For the text-containing cell, return its midpoint in [X, Y] coordinate format. 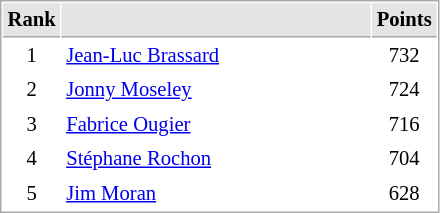
1 [32, 56]
628 [404, 194]
Jonny Moseley [216, 90]
5 [32, 194]
2 [32, 90]
Rank [32, 20]
Stéphane Rochon [216, 158]
716 [404, 124]
Points [404, 20]
4 [32, 158]
Fabrice Ougier [216, 124]
724 [404, 90]
Jim Moran [216, 194]
704 [404, 158]
Jean-Luc Brassard [216, 56]
732 [404, 56]
3 [32, 124]
